Provide the (x, y) coordinate of the cell's center where the given text is located.  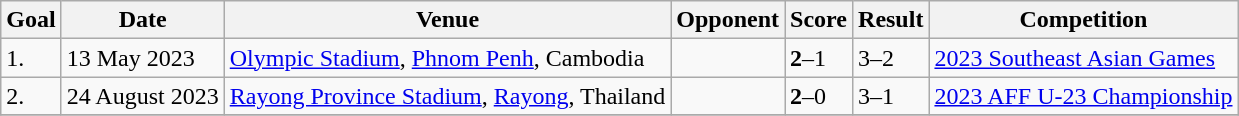
Opponent (728, 20)
13 May 2023 (142, 58)
Goal (31, 20)
2023 Southeast Asian Games (1084, 58)
Venue (448, 20)
2–0 (819, 96)
Competition (1084, 20)
2. (31, 96)
Result (891, 20)
1. (31, 58)
3–1 (891, 96)
2–1 (819, 58)
Rayong Province Stadium, Rayong, Thailand (448, 96)
24 August 2023 (142, 96)
2023 AFF U-23 Championship (1084, 96)
Date (142, 20)
Score (819, 20)
3–2 (891, 58)
Olympic Stadium, Phnom Penh, Cambodia (448, 58)
